Return [x, y] of the center of cell containing provided text 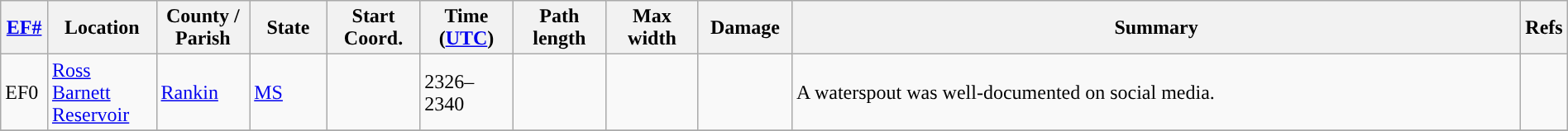
Start Coord. [374, 28]
Path length [559, 28]
A waterspout was well-documented on social media. [1156, 92]
Max width [652, 28]
MS [289, 92]
Summary [1156, 28]
Ross Barnett Reservoir [102, 92]
Location [102, 28]
Rankin [203, 92]
County / Parish [203, 28]
Refs [1545, 28]
State [289, 28]
Time (UTC) [466, 28]
Damage [744, 28]
EF0 [25, 92]
EF# [25, 28]
2326–2340 [466, 92]
